From the cell containing the given text, extract its center point as [x, y] coordinate. 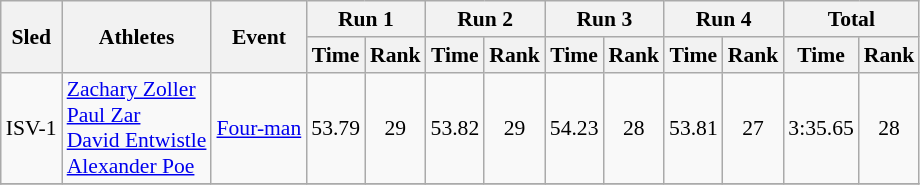
53.81 [694, 128]
Run 1 [366, 19]
27 [754, 128]
54.23 [574, 128]
Run 4 [724, 19]
Run 2 [486, 19]
53.82 [456, 128]
Run 3 [604, 19]
Total [851, 19]
ISV-1 [32, 128]
3:35.65 [820, 128]
Event [258, 36]
Zachary ZollerPaul ZarDavid EntwistleAlexander Poe [137, 128]
Sled [32, 36]
Athletes [137, 36]
Four-man [258, 128]
53.79 [336, 128]
